Scan for the cell matching the given text and deliver its [X, Y] coordinate at center. 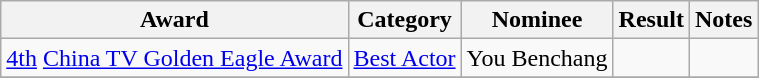
Category [404, 20]
Best Actor [404, 58]
Award [174, 20]
4th China TV Golden Eagle Award [174, 58]
Nominee [537, 20]
Notes [723, 20]
Result [651, 20]
You Benchang [537, 58]
